Return the (x, y) coordinate for the center point of the cell that contains the specified text.  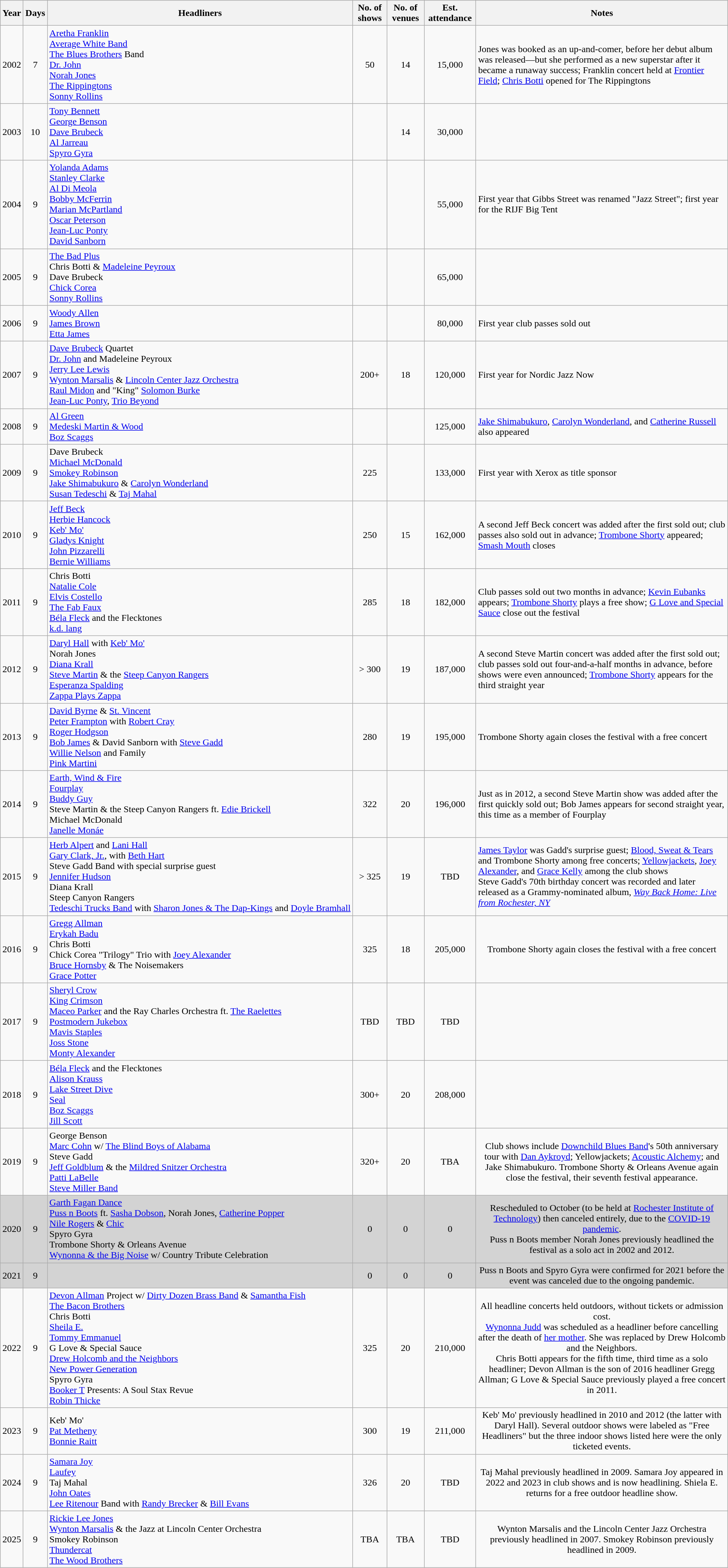
No. of shows (370, 13)
Samara JoyLaufeyTaj MahalJohn OatesLee Ritenour Band with Randy Brecker & Bill Evans (200, 1482)
Sheryl CrowKing CrimsonMaceo Parker and the Ray Charles Orchestra ft. The RaelettesPostmodern JukeboxMavis StaplesJoss StoneMonty Alexander (200, 1022)
Béla Fleck and the FlecktonesAlison KraussLake Street DiveSealBoz ScaggsJill Scott (200, 1095)
195,000 (450, 737)
225 (370, 473)
2022 (12, 1348)
First year with Xerox as title sponsor (602, 473)
Woody AllenJames BrownEtta James (200, 323)
30,000 (450, 132)
Keb' Mo'Pat MethenyBonnie Raitt (200, 1431)
Aretha FranklinAverage White BandThe Blues Brothers BandDr. JohnNorah JonesThe RippingtonsSonny Rollins (200, 65)
The Bad PlusChris Botti & Madeleine PeyrouxDave BrubeckChick CoreaSonny Rollins (200, 277)
2013 (12, 737)
> 325 (370, 877)
2024 (12, 1482)
205,000 (450, 949)
2008 (12, 426)
First year for Nordic Jazz Now (602, 375)
No. of venues (406, 13)
211,000 (450, 1431)
326 (370, 1482)
210,000 (450, 1348)
80,000 (450, 323)
2019 (12, 1162)
2010 (12, 534)
2007 (12, 375)
2015 (12, 877)
A second Jeff Beck concert was added after the first sold out; club passes also sold out in advance; Trombone Shorty appeared; Smash Mouth closes (602, 534)
2018 (12, 1095)
320+ (370, 1162)
Year (12, 13)
2005 (12, 277)
2025 (12, 1539)
2023 (12, 1431)
125,000 (450, 426)
First year club passes sold out (602, 323)
Tony BennettGeorge BensonDave BrubeckAl JarreauSpyro Gyra (200, 132)
133,000 (450, 473)
15,000 (450, 65)
Jeff BeckHerbie HancockKeb' Mo'Gladys KnightJohn PizzarelliBernie Williams (200, 534)
First year that Gibbs Street was renamed "Jazz Street"; first year for the RIJF Big Tent (602, 205)
300 (370, 1431)
2020 (12, 1229)
2002 (12, 65)
Earth, Wind & FireFourplayBuddy GuySteve Martin & the Steep Canyon Rangers ft. Edie BrickellMichael McDonaldJanelle Monáe (200, 804)
2011 (12, 602)
Al GreenMedeski Martin & WoodBoz Scaggs (200, 426)
Yolanda AdamsStanley ClarkeAl Di MeolaBobby McFerrinMarian McPartlandOscar PetersonJean-Luc PontyDavid Sanborn (200, 205)
182,000 (450, 602)
2012 (12, 669)
George BensonMarc Cohn w/ The Blind Boys of AlabamaSteve GaddJeff Goldblum & the Mildred Snitzer OrchestraPatti LaBelleSteve Miller Band (200, 1162)
7 (35, 65)
2017 (12, 1022)
Est. attendance (450, 13)
187,000 (450, 669)
120,000 (450, 375)
Club passes sold out two months in advance; Kevin Eubanks appears; Trombone Shorty plays a free show; G Love and Special Sauce close out the festival (602, 602)
> 300 (370, 669)
162,000 (450, 534)
2016 (12, 949)
208,000 (450, 1095)
200+ (370, 375)
50 (370, 65)
Rickie Lee JonesWynton Marsalis & the Jazz at Lincoln Center OrchestraSmokey RobinsonThundercatThe Wood Brothers (200, 1539)
55,000 (450, 205)
Gregg AllmanErykah BaduChris BottiChick Corea "Trilogy" Trio with Joey AlexanderBruce Hornsby & The NoisemakersGrace Potter (200, 949)
280 (370, 737)
322 (370, 804)
10 (35, 132)
2003 (12, 132)
David Byrne & St. VincentPeter Frampton with Robert CrayRoger HodgsonBob James & David Sanborn with Steve GaddWillie Nelson and FamilyPink Martini (200, 737)
196,000 (450, 804)
65,000 (450, 277)
Dave BrubeckMichael McDonaldSmokey RobinsonJake Shimabukuro & Carolyn WonderlandSusan Tedeschi & Taj Mahal (200, 473)
Headliners (200, 13)
2006 (12, 323)
Days (35, 13)
2009 (12, 473)
2021 (12, 1275)
250 (370, 534)
2014 (12, 804)
Puss n Boots and Spyro Gyra were confirmed for 2021 before the event was canceled due to the ongoing pandemic. (602, 1275)
2004 (12, 205)
15 (406, 534)
Wynton Marsalis and the Lincoln Center Jazz Orchestra previously headlined in 2007. Smokey Robinson previously headlined in 2009. (602, 1539)
300+ (370, 1095)
Notes (602, 13)
Jake Shimabukuro, Carolyn Wonderland, and Catherine Russell also appeared (602, 426)
Daryl Hall with Keb' Mo'Norah JonesDiana KrallSteve Martin & the Steep Canyon RangersEsperanza SpaldingZappa Plays Zappa (200, 669)
285 (370, 602)
Chris BottiNatalie ColeElvis CostelloThe Fab FauxBéla Fleck and the Flecktonesk.d. lang (200, 602)
